For the text-containing cell, return its midpoint in [X, Y] coordinate format. 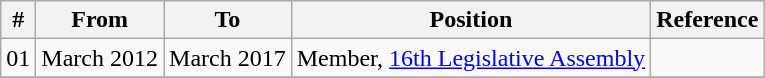
# [18, 20]
From [100, 20]
To [228, 20]
Member, 16th Legislative Assembly [470, 58]
Reference [708, 20]
01 [18, 58]
March 2012 [100, 58]
Position [470, 20]
March 2017 [228, 58]
